From the cell containing the given text, extract its center point as [x, y] coordinate. 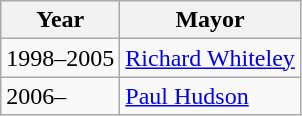
Year [60, 20]
2006– [60, 96]
Mayor [210, 20]
Richard Whiteley [210, 58]
1998–2005 [60, 58]
Paul Hudson [210, 96]
